Output the [X, Y] coordinate of the center of the cell containing the given text.  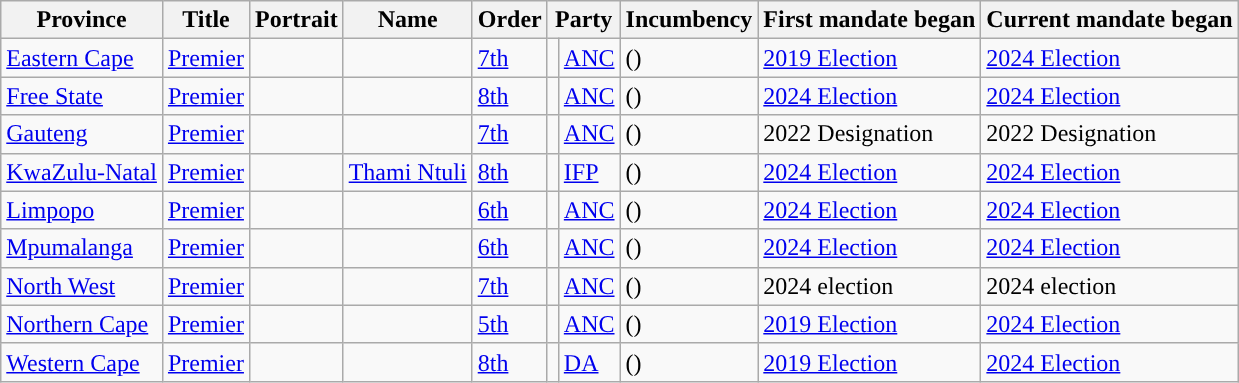
Order [510, 20]
Province [82, 20]
Title [206, 20]
Free State [82, 96]
North West [82, 286]
Eastern Cape [82, 58]
DA [589, 362]
KwaZulu-Natal [82, 172]
Gauteng [82, 134]
Limpopo [82, 210]
Current mandate began [1110, 20]
First mandate began [870, 20]
Thami Ntuli [408, 172]
Western Cape [82, 362]
Party [584, 20]
Mpumalanga [82, 248]
Incumbency [689, 20]
Northern Cape [82, 324]
Portrait [296, 20]
IFP [589, 172]
5th [510, 324]
Name [408, 20]
